From the cell containing the given text, extract its center point as [X, Y] coordinate. 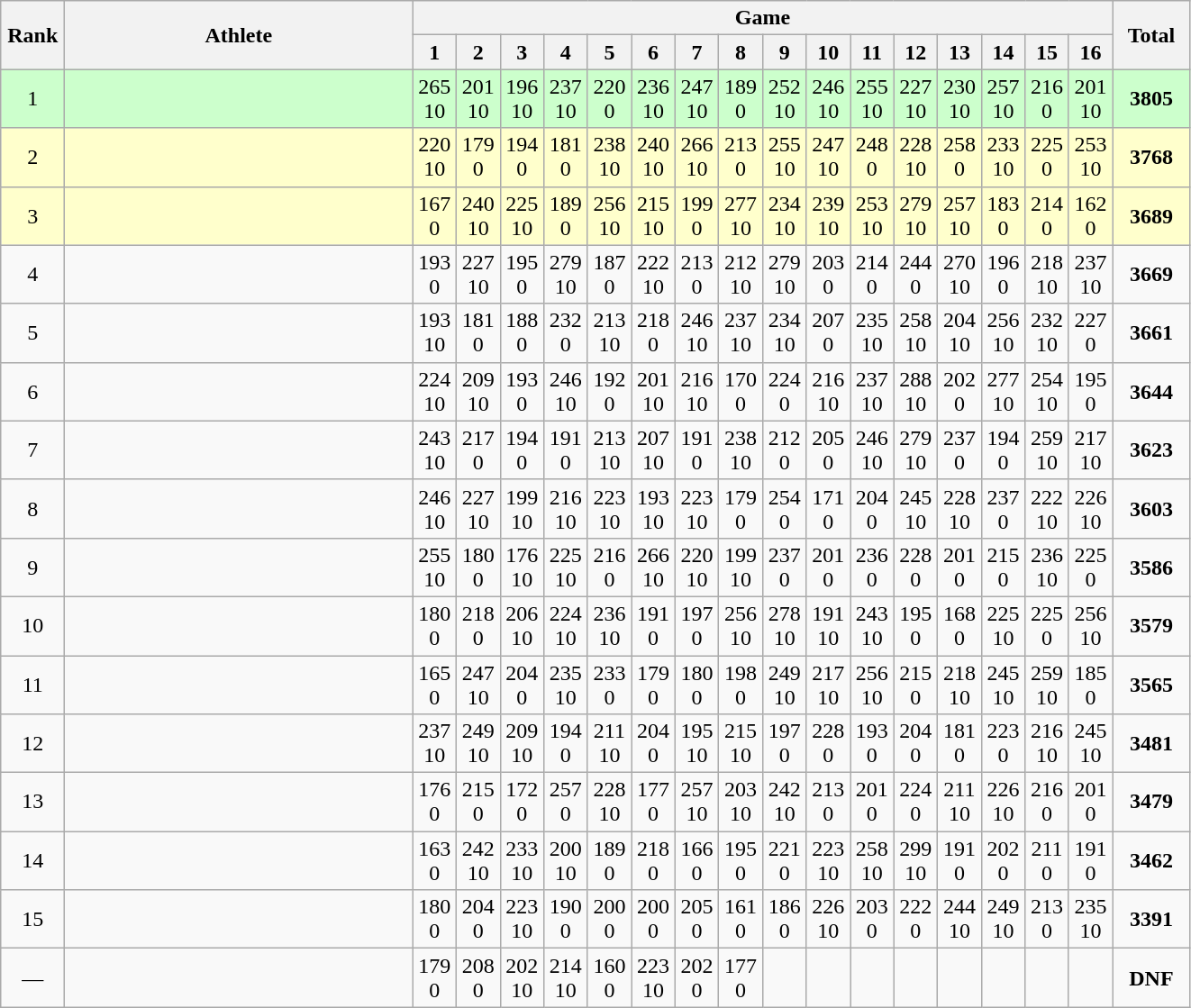
1680 [960, 625]
28810 [915, 391]
1710 [829, 508]
Rank [32, 35]
3644 [1151, 391]
25210 [784, 99]
Game [762, 18]
3479 [1151, 802]
20010 [566, 861]
3661 [1151, 333]
2440 [915, 274]
1610 [741, 919]
24410 [960, 919]
3689 [1151, 216]
1700 [741, 391]
27010 [960, 274]
3586 [1151, 568]
2540 [784, 508]
23210 [1047, 333]
20210 [523, 978]
1880 [523, 333]
3391 [1151, 919]
1990 [697, 216]
2360 [872, 568]
20310 [741, 802]
1960 [1004, 274]
29910 [915, 861]
3579 [1151, 625]
Athlete [239, 35]
1650 [434, 685]
2330 [609, 685]
3481 [1151, 744]
3603 [1151, 508]
1850 [1090, 685]
3805 [1151, 99]
1630 [434, 861]
2170 [477, 450]
1600 [609, 978]
3565 [1151, 685]
23010 [960, 99]
2070 [829, 333]
27810 [784, 625]
3462 [1151, 861]
2570 [566, 802]
1920 [609, 391]
1760 [434, 802]
2480 [872, 157]
2270 [1090, 333]
19110 [829, 625]
20710 [654, 450]
23910 [829, 216]
2320 [566, 333]
1830 [1004, 216]
25410 [1047, 391]
2230 [1004, 744]
2200 [609, 99]
2120 [784, 450]
26510 [434, 99]
Total [1151, 35]
3669 [1151, 274]
2210 [784, 861]
2110 [1047, 861]
20610 [523, 625]
21410 [566, 978]
1900 [566, 919]
1860 [784, 919]
DNF [1151, 978]
19610 [523, 99]
2220 [915, 919]
1720 [523, 802]
3623 [1151, 450]
1870 [609, 274]
3768 [1151, 157]
1980 [741, 685]
2080 [477, 978]
1620 [1090, 216]
2580 [960, 157]
21210 [741, 274]
1670 [434, 216]
— [32, 978]
20410 [960, 333]
19510 [697, 744]
17610 [523, 568]
16 [1090, 52]
1660 [697, 861]
